Capture the cell that displays the provided text and extract its (X, Y) central coordinate. 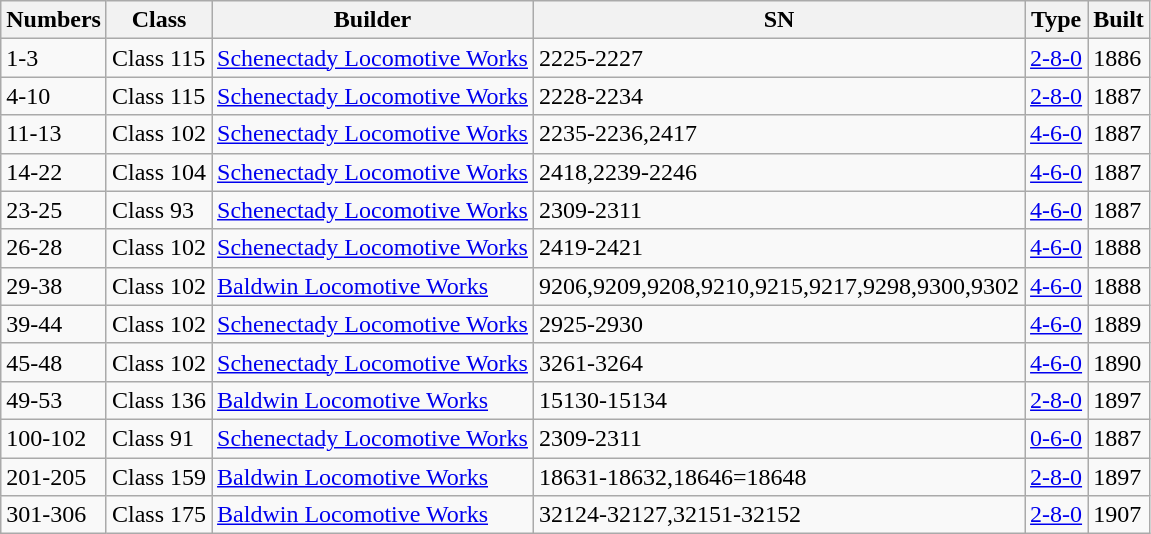
45-48 (54, 362)
39-44 (54, 324)
201-205 (54, 477)
Class 91 (158, 438)
301-306 (54, 515)
2925-2930 (778, 324)
2419-2421 (778, 248)
Class 93 (158, 210)
100-102 (54, 438)
Built (1119, 20)
2418,2239-2246 (778, 172)
49-53 (54, 400)
1890 (1119, 362)
1886 (1119, 58)
32124-32127,32151-32152 (778, 515)
2235-2236,2417 (778, 134)
9206,9209,9208,9210,9215,9217,9298,9300,9302 (778, 286)
0-6-0 (1056, 438)
11-13 (54, 134)
23-25 (54, 210)
2228-2234 (778, 96)
4-10 (54, 96)
3261-3264 (778, 362)
1907 (1119, 515)
14-22 (54, 172)
Builder (373, 20)
Type (1056, 20)
Class 159 (158, 477)
SN (778, 20)
15130-15134 (778, 400)
18631-18632,18646=18648 (778, 477)
1-3 (54, 58)
Class 136 (158, 400)
2225-2227 (778, 58)
Numbers (54, 20)
Class (158, 20)
Class 175 (158, 515)
Class 104 (158, 172)
26-28 (54, 248)
29-38 (54, 286)
1889 (1119, 324)
